Find where the given text appears and provide that cell's center as (X, Y) coordinate. 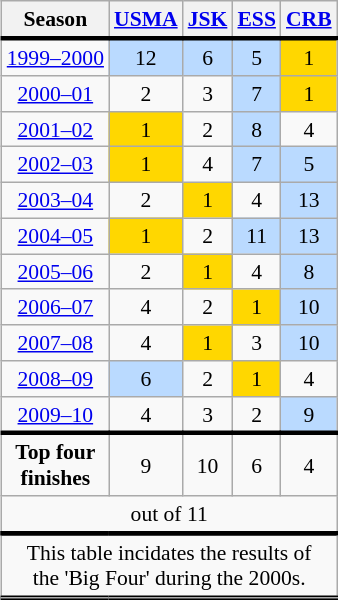
This table incidates the results of the 'Big Four' during the 2000s. (170, 565)
Season (56, 20)
2008–09 (56, 379)
CRB (309, 20)
2001–02 (56, 129)
2006–07 (56, 307)
2003–04 (56, 200)
2004–05 (56, 236)
2009–10 (56, 414)
2007–08 (56, 343)
2002–03 (56, 165)
ESS (256, 20)
JSK (208, 20)
out of 11 (170, 514)
11 (256, 236)
USMA (146, 20)
12 (146, 56)
2000–01 (56, 94)
1999–2000 (56, 56)
2005–06 (56, 272)
Top fourfinishes (56, 464)
